Find where the given text appears and provide that cell's center as [X, Y] coordinate. 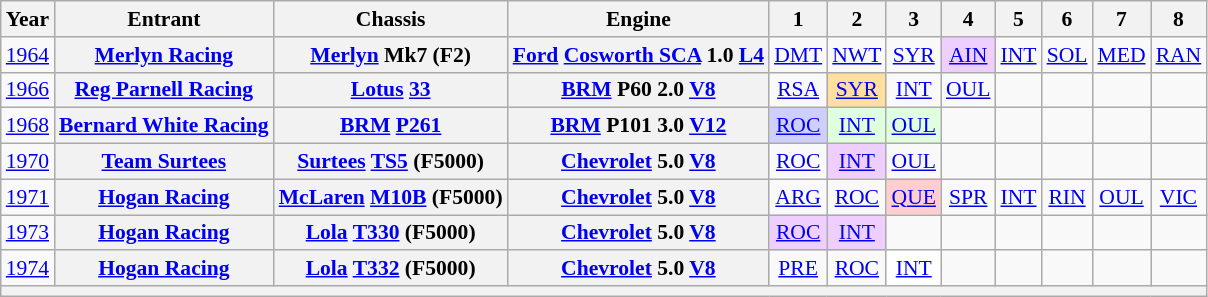
VIC [1179, 197]
2 [856, 19]
AIN [968, 55]
DMT [798, 55]
RAN [1179, 55]
Entrant [164, 19]
1966 [28, 90]
Year [28, 19]
McLaren M10B (F5000) [391, 197]
SPR [968, 197]
Team Surtees [164, 162]
4 [968, 19]
PRE [798, 269]
5 [1018, 19]
Engine [638, 19]
RIN [1068, 197]
Lola T332 (F5000) [391, 269]
Surtees TS5 (F5000) [391, 162]
BRM P101 3.0 V12 [638, 126]
1964 [28, 55]
Lotus 33 [391, 90]
Ford Cosworth SCA 1.0 L4 [638, 55]
1973 [28, 233]
ARG [798, 197]
Lola T330 (F5000) [391, 233]
Merlyn Racing [164, 55]
1970 [28, 162]
QUE [913, 197]
Merlyn Mk7 (F2) [391, 55]
BRM P261 [391, 126]
MED [1121, 55]
3 [913, 19]
Reg Parnell Racing [164, 90]
BRM P60 2.0 V8 [638, 90]
RSA [798, 90]
NWT [856, 55]
8 [1179, 19]
1974 [28, 269]
SOL [1068, 55]
6 [1068, 19]
1968 [28, 126]
Chassis [391, 19]
Bernard White Racing [164, 126]
1971 [28, 197]
7 [1121, 19]
1 [798, 19]
